Determine the [x, y] coordinate at the center of the cell enclosing the given text.  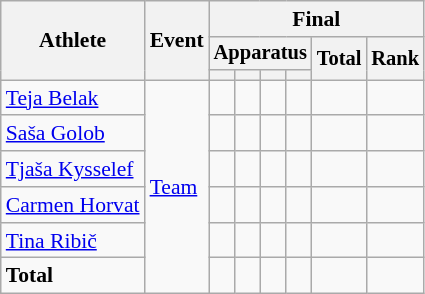
Apparatus [260, 54]
Athlete [73, 40]
Tina Ribič [73, 241]
Saša Golob [73, 134]
Carmen Horvat [73, 205]
Teja Belak [73, 98]
Event [177, 40]
Final [316, 19]
Rank [395, 58]
Team [177, 187]
Tjaša Kysselef [73, 169]
